Pinpoint the cell where the given text exists, returning its (x, y) midpoint coordinate. 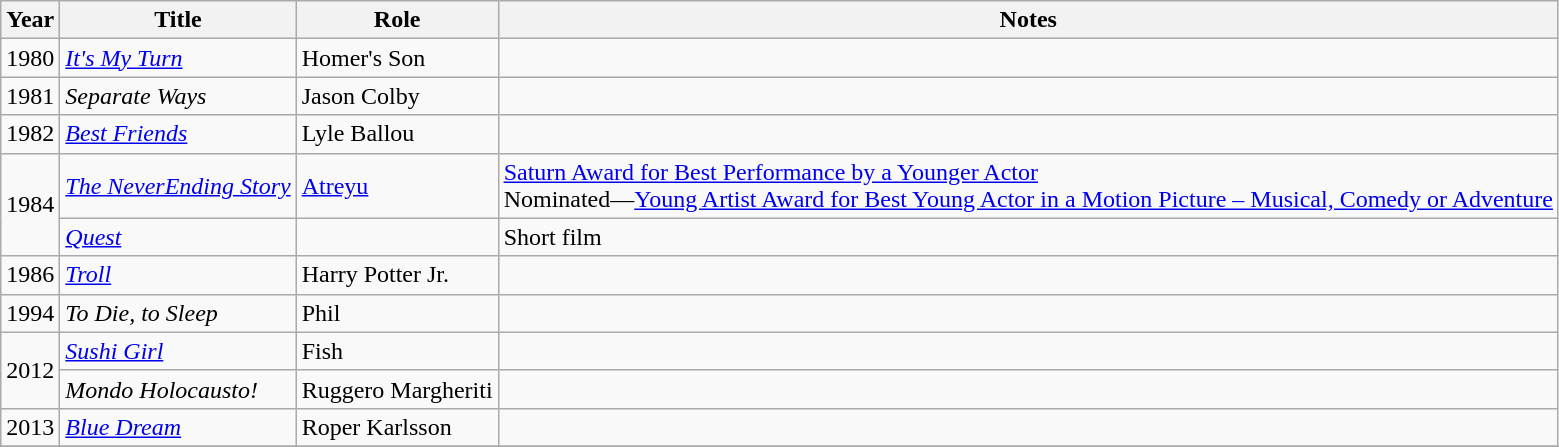
Harry Potter Jr. (397, 275)
Role (397, 20)
Ruggero Margheriti (397, 389)
Lyle Ballou (397, 134)
It's My Turn (178, 58)
Year (30, 20)
Troll (178, 275)
Blue Dream (178, 427)
Short film (1028, 237)
1994 (30, 313)
Roper Karlsson (397, 427)
2012 (30, 370)
Sushi Girl (178, 351)
1986 (30, 275)
1984 (30, 204)
1981 (30, 96)
Mondo Holocausto! (178, 389)
2013 (30, 427)
Notes (1028, 20)
Separate Ways (178, 96)
Homer's Son (397, 58)
Quest (178, 237)
Best Friends (178, 134)
Title (178, 20)
Jason Colby (397, 96)
To Die, to Sleep (178, 313)
The NeverEnding Story (178, 186)
Fish (397, 351)
1980 (30, 58)
Atreyu (397, 186)
Phil (397, 313)
1982 (30, 134)
